Extract the (X, Y) coordinate from the center of the cell holding the provided text.  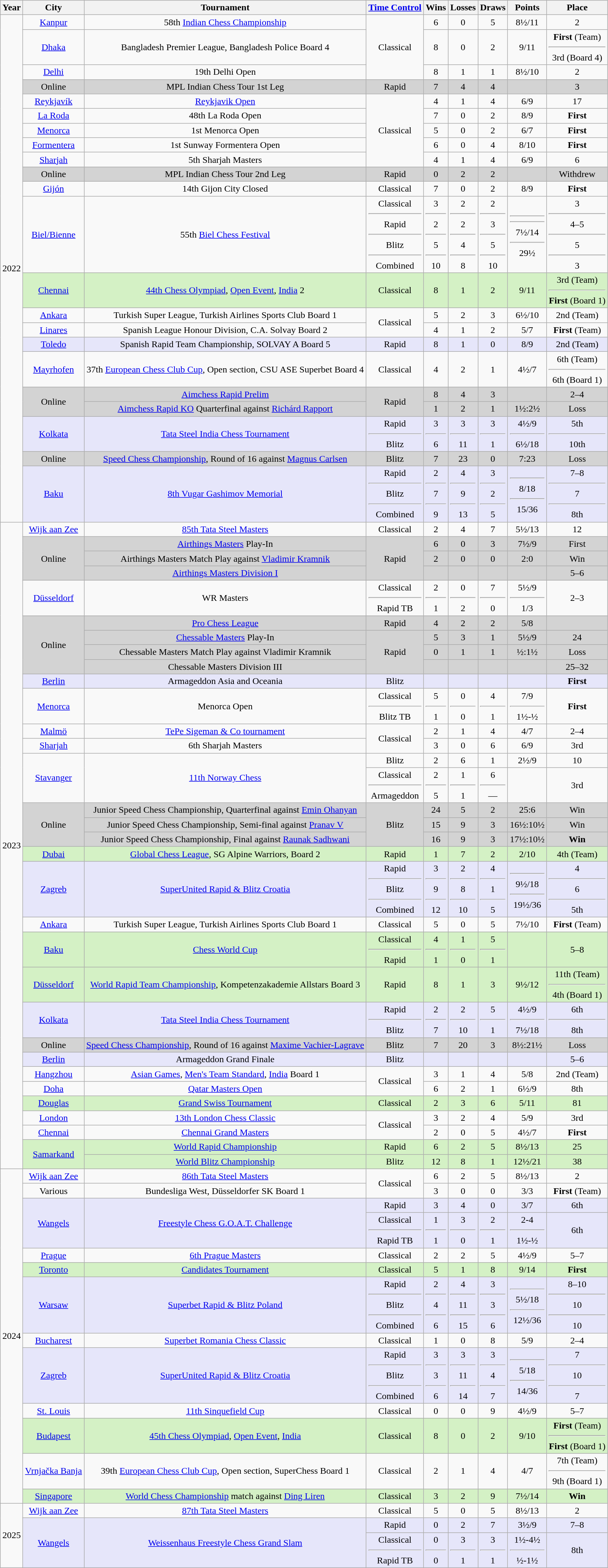
7 10 7 (577, 1376)
London (54, 1118)
2 7 (436, 1020)
15 (436, 825)
Pro Chess League (225, 623)
Vrnjačka Banja (54, 1471)
1½-4½ ½-1½ (527, 1550)
1st Menorca Open (225, 130)
Toledo (54, 344)
85th Tata Steel Masters (225, 529)
2–3 (577, 598)
6/7 (527, 130)
Qatar Masters Open (225, 1089)
Menorca Open (225, 706)
58th Indian Chess Championship (225, 22)
14th Gijon City Closed (225, 189)
2024 (12, 1336)
8½:21½ (527, 1045)
45th Chess Olympiad, Open Event, India (225, 1436)
6th (Team) 6th (Board 1) (577, 369)
Junior Speed Chess Championship, Semi-final against Pranav V (225, 825)
2-4 1½-½ (527, 1230)
Doha (54, 1089)
Formentera (54, 145)
25–32 (577, 667)
8/10 (527, 145)
17 (577, 101)
17½:10½ (527, 839)
1½:2½ (527, 409)
11th (Team) 4th (Board 1) (577, 985)
9½/18 19½/36 (527, 889)
2 10 (463, 1020)
8/18 15/36 (527, 494)
Chessable Masters Division III (225, 667)
World Rapid Team Championship, Kompetenzakademie Allstars Board 3 (225, 985)
2 2 4 8 (463, 235)
8½/10 (527, 72)
3½/9 (527, 1525)
Bucharest (54, 1340)
Aimchess Rapid KO Quarterfinal against Richárd Rapport (225, 409)
10 (577, 760)
Grand Swiss Tournament (225, 1103)
7–8 7 8th (577, 494)
3/3 (527, 1191)
Douglas (54, 1103)
3 9 12 (436, 889)
4½/9 7½/18 (527, 1020)
Stavanger (54, 778)
Reykjavík (54, 101)
3 11 14 (463, 1376)
Linares (54, 330)
2:0 (527, 558)
2025 (12, 1535)
9½/12 (527, 985)
Asian Games, Men's Team Standard, India Board 1 (225, 1074)
Hangzhou (54, 1074)
25:6 (527, 810)
1st Sunway Formentera Open (225, 145)
Gijón (54, 189)
World Chess Championship match against Ding Liren (225, 1496)
25 (577, 1147)
Withdrew (577, 174)
Armageddon Grand Finale (225, 1060)
Various (54, 1191)
5/7 (527, 330)
6½/10 (527, 315)
8–10 10 10 (577, 1305)
23 (463, 459)
87th Tata Steel Masters (225, 1511)
Chessable Masters Play-In (225, 638)
Budapest (54, 1436)
Dubai (54, 854)
Global Chess League, SG Alpine Warriors, Board 2 (225, 854)
3 4 7 (493, 1376)
4th (Team) (577, 854)
Freestyle Chess G.O.A.T. Challenge (225, 1223)
Losses (463, 8)
7th (Team) 9th (Board 1) (577, 1471)
World Rapid Championship (225, 1147)
MPL Indian Chess Tour 2nd Leg (225, 174)
First (Team) 3rd (Board 4) (577, 47)
Speed Chess Championship, Round of 16 against Maxime Vachier-Lagrave (225, 1045)
Spanish Rapid Team Championship, SOLVAY A Board 5 (225, 344)
Airthings Masters Match Play against Vladimir Kramnik (225, 558)
Biel/Bienne (54, 235)
37th European Chess Club Cup, Open section, CSU ASE Superbet Board 4 (225, 369)
55th Biel Chess Festival (225, 235)
81 (577, 1103)
8½/11 (527, 22)
Toronto (54, 1270)
2023 (12, 845)
86th Tata Steel Masters (225, 1176)
Speed Chess Championship, Round of 16 against Magnus Carlsen (225, 459)
Tournament (225, 8)
4 11 15 (463, 1305)
Delhi (54, 72)
48th La Roda Open (225, 116)
Weissenhaus Freestyle Chess Grand Slam (225, 1543)
11th Sinquefield Cup (225, 1411)
6½/9 (527, 1089)
Points (527, 8)
Draws (493, 8)
World Blitz Championship (225, 1161)
La Roda (54, 116)
3 6 (436, 434)
Classical Armageddon (395, 785)
5½/13 (527, 529)
Prague (54, 1255)
11th Norway Chess (225, 778)
2 7 9 (436, 494)
7½/9 (527, 544)
Junior Speed Chess Championship, Final against Raunak Sadhwani (225, 839)
MPL Indian Chess Tour 1st Leg (225, 87)
16 (436, 839)
16½:10½ (527, 825)
3/7 (527, 1205)
13th London Chess Classic (225, 1118)
Chess World Cup (225, 950)
20 (463, 1045)
St. Louis (54, 1411)
3rd (Team) First (Board 1) (577, 290)
Chessable Masters Match Play against Vladimir Kramnik (225, 652)
8th Vugar Gashimov Memorial (225, 494)
First (Team) First (Board 1) (577, 1436)
5th Sharjah Masters (225, 159)
Singapore (54, 1496)
½:1½ (527, 652)
Airthings Masters Play-In (225, 544)
Candidates Tournament (225, 1270)
2 4 6 (436, 1305)
5th 10th (577, 434)
7–8 (577, 1525)
4 9 13 (463, 494)
7½/14 29½ (527, 235)
7 0 (493, 598)
Warsaw (54, 1305)
12½/21 (527, 1161)
Bundesliga West, Düsseldorfer SK Board 1 (225, 1191)
Samarkand (54, 1154)
Wins (436, 8)
3 11 (463, 434)
7½/10 (527, 924)
3 2 5 (493, 494)
Spanish League Honour Division, C.A. Solvay Board 2 (225, 330)
9/14 (527, 1270)
2 3 5 10 (493, 235)
Airthings Masters Division I (225, 573)
19th Delhi Open (225, 72)
Junior Speed Chess Championship, Quarterfinal against Emin Ohanyan (225, 810)
Superbet Rapid & Blitz Poland (225, 1305)
7½/14 (527, 1496)
7:23 (527, 459)
Dhaka (54, 47)
Classical Rapid (395, 950)
5–8 (577, 950)
4 6 5th (577, 889)
Armageddon Asia and Oceania (225, 681)
City (54, 8)
38 (577, 1161)
2½/9 (527, 760)
2 8 10 (463, 889)
3 4–5 5 3 (577, 235)
5½/9 (527, 638)
Classical Blitz TB (395, 706)
6th Sharjah Masters (225, 746)
4½/9 6½/18 (527, 434)
0 2 (463, 598)
4 1 5 (493, 889)
2/10 (527, 854)
44th Chess Olympiad, Open Event, India 2 (225, 290)
6th 8th (577, 1020)
Chennai Grand Masters (225, 1132)
WR Masters (225, 598)
Place (577, 8)
6 — (493, 785)
Aimchess Rapid Prelim (225, 394)
7/9 1½-½ (527, 706)
Bangladesh Premier League, Bangladesh Police Board 4 (225, 47)
Classical Rapid Blitz Combined (395, 235)
5½/18 12½/36 (527, 1305)
2022 (12, 268)
Kanpur (54, 22)
39th European Chess Club Cup, Open section, SuperChess Board 1 (225, 1471)
1 0 (463, 950)
Time Control (395, 8)
5/11 (527, 1103)
3 0 (463, 1230)
3 2 5 10 (436, 235)
Year (12, 8)
5½/9 1/3 (527, 598)
Reykjavik Open (225, 101)
TePe Sigeman & Co tournament (225, 731)
Superbet Romania Chess Classic (225, 1340)
9/10 (527, 1436)
Mayrhofen (54, 369)
5/18 14/36 (527, 1376)
2 5 (436, 785)
Malmö (54, 731)
6th Prague Masters (225, 1255)
